Determine the [x, y] coordinate at the center of the cell enclosing the given text.  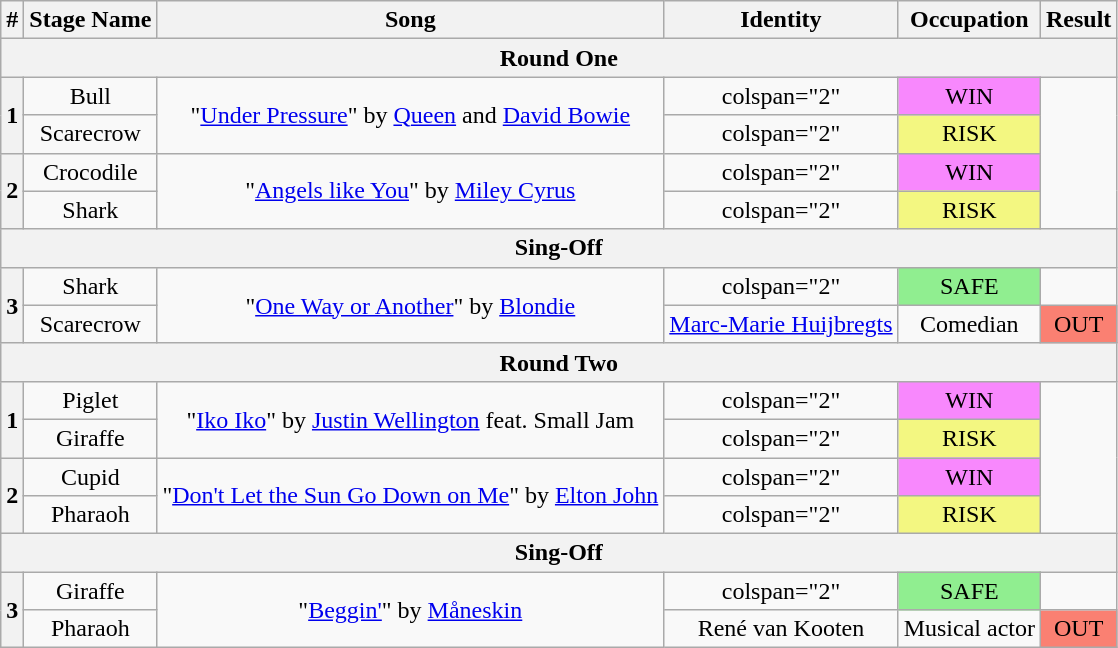
Piglet [90, 400]
Comedian [969, 324]
Round One [559, 58]
Result [1078, 20]
"Angels like You" by Miley Cyrus [410, 191]
Identity [781, 20]
"Beggin'" by Måneskin [410, 610]
"Don't Let the Sun Go Down on Me" by Elton John [410, 496]
"Iko Iko" by Justin Wellington feat. Small Jam [410, 419]
"One Way or Another" by Blondie [410, 305]
Musical actor [969, 629]
Round Two [559, 362]
René van Kooten [781, 629]
Song [410, 20]
Cupid [90, 477]
"Under Pressure" by Queen and David Bowie [410, 115]
Bull [90, 96]
Marc-Marie Huijbregts [781, 324]
Occupation [969, 20]
Crocodile [90, 172]
Stage Name [90, 20]
# [12, 20]
